Identify which cell holds the provided text, then report its (x, y) central coordinate. 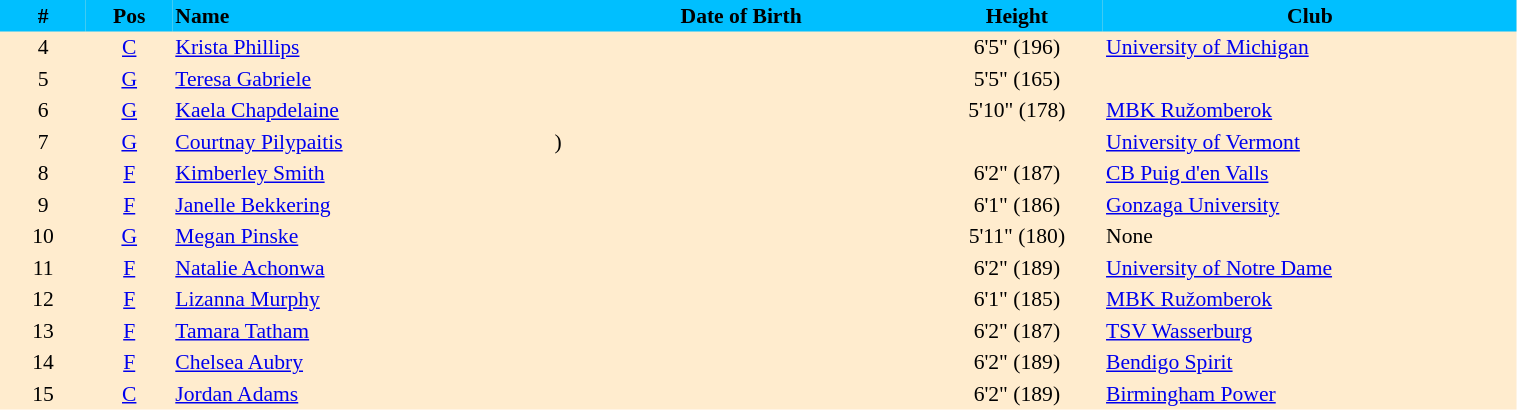
6'1" (186) (1017, 205)
14 (43, 362)
Megan Pinske (362, 236)
6'1" (185) (1017, 300)
Name (362, 16)
5'10" (178) (1017, 110)
Jordan Adams (362, 394)
Tamara Tatham (362, 331)
) (742, 142)
Birmingham Power (1310, 394)
4 (43, 48)
8 (43, 174)
Date of Birth (742, 16)
11 (43, 268)
Courtnay Pilypaitis (362, 142)
TSV Wasserburg (1310, 331)
Natalie Achonwa (362, 268)
Lizanna Murphy (362, 300)
7 (43, 142)
None (1310, 236)
University of Notre Dame (1310, 268)
Chelsea Aubry (362, 362)
6 (43, 110)
10 (43, 236)
Gonzaga University (1310, 205)
6'5" (196) (1017, 48)
Pos (129, 16)
Krista Phillips (362, 48)
University of Vermont (1310, 142)
Teresa Gabriele (362, 79)
Club (1310, 16)
5'5" (165) (1017, 79)
13 (43, 331)
5 (43, 79)
Height (1017, 16)
University of Michigan (1310, 48)
Kimberley Smith (362, 174)
9 (43, 205)
Kaela Chapdelaine (362, 110)
CB Puig d'en Valls (1310, 174)
12 (43, 300)
# (43, 16)
15 (43, 394)
Bendigo Spirit (1310, 362)
Janelle Bekkering (362, 205)
5'11" (180) (1017, 236)
